Determine the (x, y) coordinate at the center of the cell enclosing the given text.  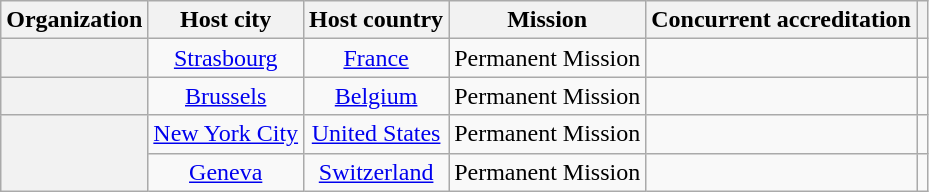
Host country (376, 20)
Strasbourg (226, 58)
Concurrent accreditation (782, 20)
Belgium (376, 96)
Geneva (226, 172)
Host city (226, 20)
United States (376, 134)
France (376, 58)
New York City (226, 134)
Brussels (226, 96)
Mission (548, 20)
Switzerland (376, 172)
Organization (74, 20)
